For the text-containing cell, return its midpoint in (x, y) coordinate format. 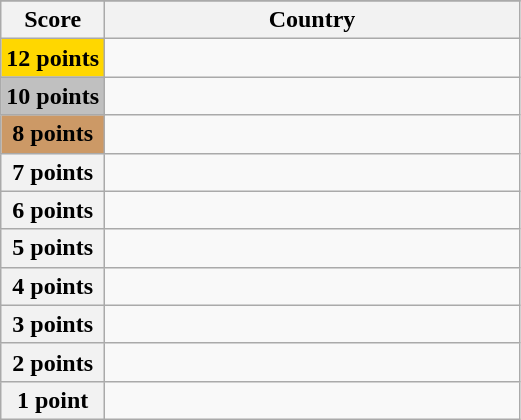
Country (312, 20)
2 points (53, 362)
12 points (53, 58)
1 point (53, 400)
7 points (53, 172)
8 points (53, 134)
10 points (53, 96)
6 points (53, 210)
4 points (53, 286)
3 points (53, 324)
Score (53, 20)
5 points (53, 248)
